Provide the [x, y] coordinate of the cell's center where the given text is located.  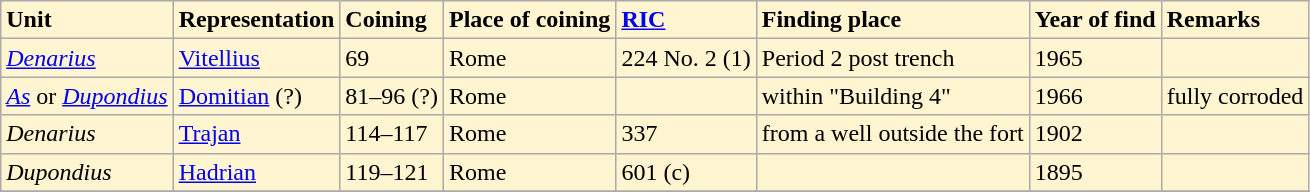
Hadrian [256, 172]
119–121 [392, 172]
within "Building 4" [892, 96]
Dupondius [87, 172]
As or Dupondius [87, 96]
Place of coining [529, 20]
fully corroded [1235, 96]
Finding place [892, 20]
Period 2 post trench [892, 58]
Unit [87, 20]
Coining [392, 20]
81–96 (?) [392, 96]
RIC [686, 20]
601 (c) [686, 172]
114–117 [392, 134]
1902 [1095, 134]
Representation [256, 20]
337 [686, 134]
Vitellius [256, 58]
1966 [1095, 96]
1965 [1095, 58]
Year of find [1095, 20]
69 [392, 58]
Remarks [1235, 20]
Trajan [256, 134]
1895 [1095, 172]
224 No. 2 (1) [686, 58]
from a well outside the fort [892, 134]
Domitian (?) [256, 96]
